Provide the (X, Y) coordinate of the cell's center where the given text is located.  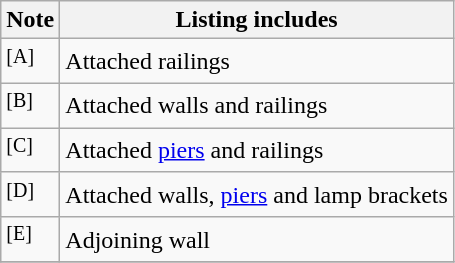
Attached piers and railings (257, 150)
Adjoining wall (257, 240)
[C] (30, 150)
Attached railings (257, 62)
[A] (30, 62)
Attached walls and railings (257, 106)
Note (30, 20)
[E] (30, 240)
[B] (30, 106)
Listing includes (257, 20)
[D] (30, 194)
Attached walls, piers and lamp brackets (257, 194)
